Scan for the cell matching the given text and deliver its [x, y] coordinate at center. 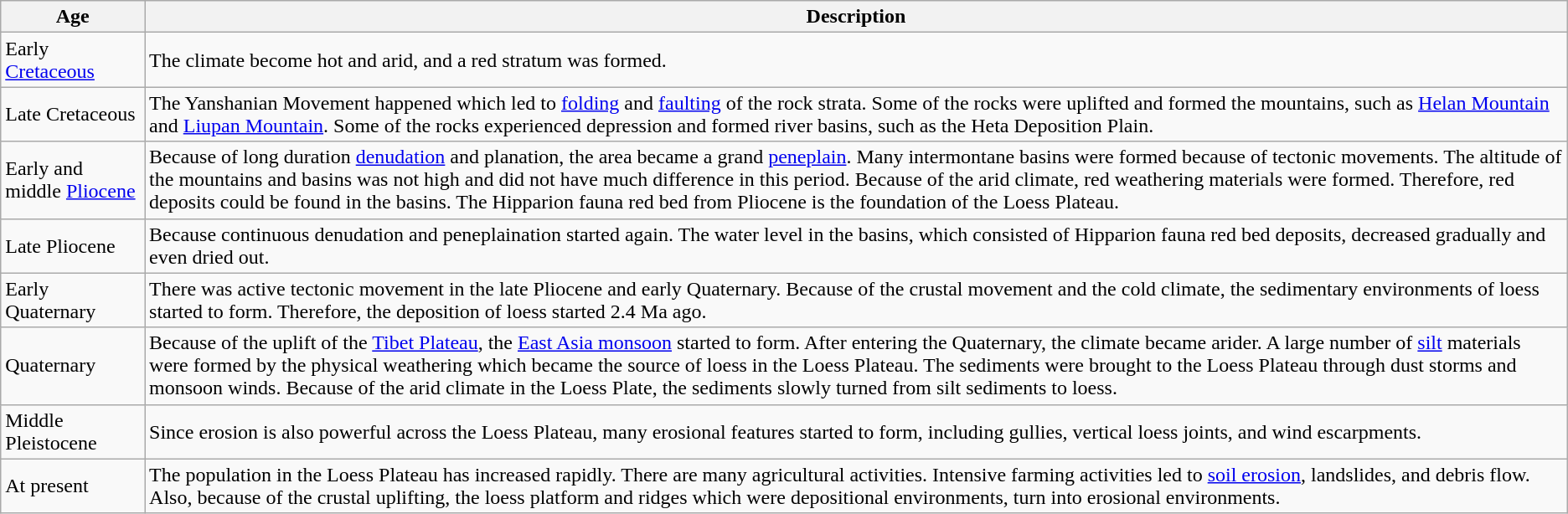
Description [856, 17]
Late Pliocene [73, 246]
Early Quaternary [73, 300]
Late Cretaceous [73, 114]
Middle Pleistocene [73, 432]
Early and middle Pliocene [73, 180]
The climate become hot and arid, and a red stratum was formed. [856, 60]
At present [73, 486]
Age [73, 17]
Early Cretaceous [73, 60]
Quaternary [73, 366]
